Return (x, y) of the center of cell containing provided text 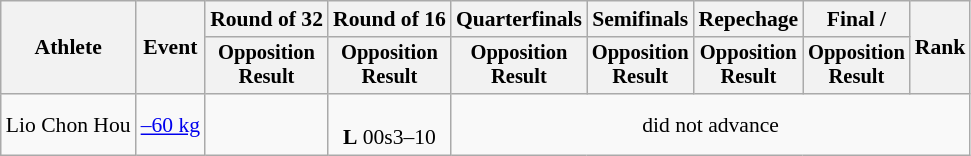
Semifinals (640, 19)
Quarterfinals (519, 19)
Final / (856, 19)
Round of 16 (390, 19)
L 00s3–10 (390, 124)
Repechage (748, 19)
Rank (940, 48)
Event (170, 48)
Athlete (68, 48)
–60 kg (170, 124)
did not advance (710, 124)
Lio Chon Hou (68, 124)
Round of 32 (266, 19)
